Locate the cell with the specified text and output its (x, y) center coordinate. 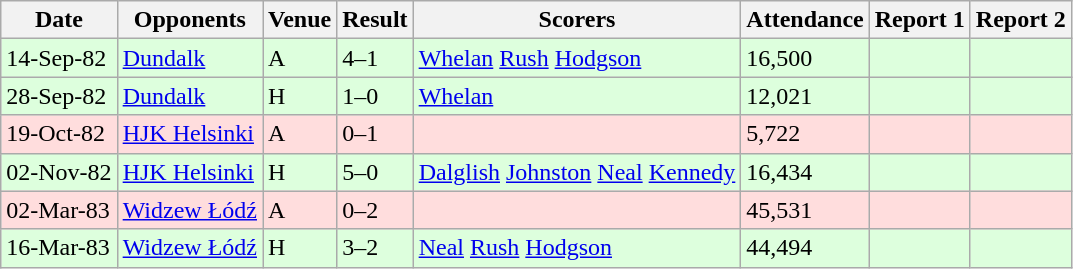
16-Mar-83 (59, 248)
Result (375, 20)
Scorers (577, 20)
Report 2 (1020, 20)
Venue (300, 20)
45,531 (805, 210)
Attendance (805, 20)
Whelan (577, 96)
Neal Rush Hodgson (577, 248)
28-Sep-82 (59, 96)
Report 1 (920, 20)
0–2 (375, 210)
0–1 (375, 134)
02-Nov-82 (59, 172)
44,494 (805, 248)
1–0 (375, 96)
Dalglish Johnston Neal Kennedy (577, 172)
19-Oct-82 (59, 134)
12,021 (805, 96)
02-Mar-83 (59, 210)
16,434 (805, 172)
14-Sep-82 (59, 58)
3–2 (375, 248)
5–0 (375, 172)
16,500 (805, 58)
Date (59, 20)
4–1 (375, 58)
Whelan Rush Hodgson (577, 58)
5,722 (805, 134)
Opponents (190, 20)
